Find where the given text appears and provide that cell's center as [x, y] coordinate. 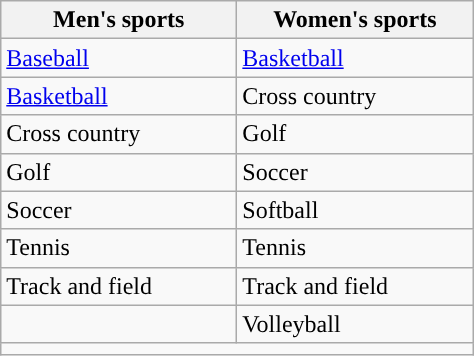
Baseball [119, 58]
Softball [355, 210]
Women's sports [355, 20]
Men's sports [119, 20]
Volleyball [355, 324]
